Determine the (x, y) coordinate at the center of the cell enclosing the given text.  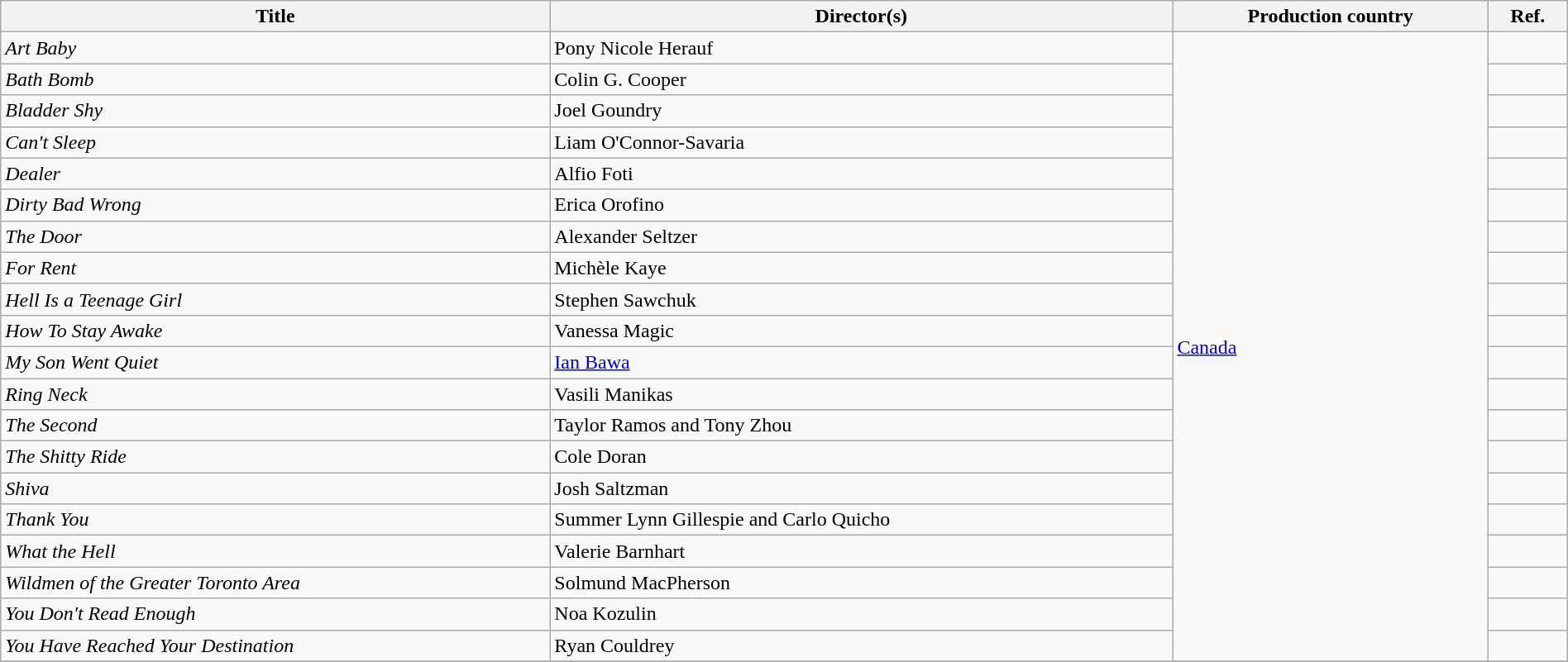
Erica Orofino (862, 205)
Alexander Seltzer (862, 236)
You Have Reached Your Destination (275, 645)
How To Stay Awake (275, 331)
Colin G. Cooper (862, 79)
Taylor Ramos and Tony Zhou (862, 426)
Ian Bawa (862, 362)
Michèle Kaye (862, 268)
Joel Goundry (862, 111)
Dirty Bad Wrong (275, 205)
Ring Neck (275, 394)
Can't Sleep (275, 142)
Pony Nicole Herauf (862, 48)
Wildmen of the Greater Toronto Area (275, 583)
For Rent (275, 268)
Valerie Barnhart (862, 551)
Noa Kozulin (862, 614)
Thank You (275, 520)
Liam O'Connor-Savaria (862, 142)
Josh Saltzman (862, 488)
Stephen Sawchuk (862, 299)
Bath Bomb (275, 79)
Vanessa Magic (862, 331)
Ryan Couldrey (862, 645)
Ref. (1527, 17)
Director(s) (862, 17)
Summer Lynn Gillespie and Carlo Quicho (862, 520)
Shiva (275, 488)
Title (275, 17)
The Door (275, 236)
You Don't Read Enough (275, 614)
The Shitty Ride (275, 457)
Hell Is a Teenage Girl (275, 299)
Vasili Manikas (862, 394)
Solmund MacPherson (862, 583)
Alfio Foti (862, 174)
Production country (1331, 17)
Dealer (275, 174)
Art Baby (275, 48)
Cole Doran (862, 457)
The Second (275, 426)
What the Hell (275, 551)
My Son Went Quiet (275, 362)
Canada (1331, 347)
Bladder Shy (275, 111)
